Detect which cell encompasses the target text, then output its (x, y) center coordinate. 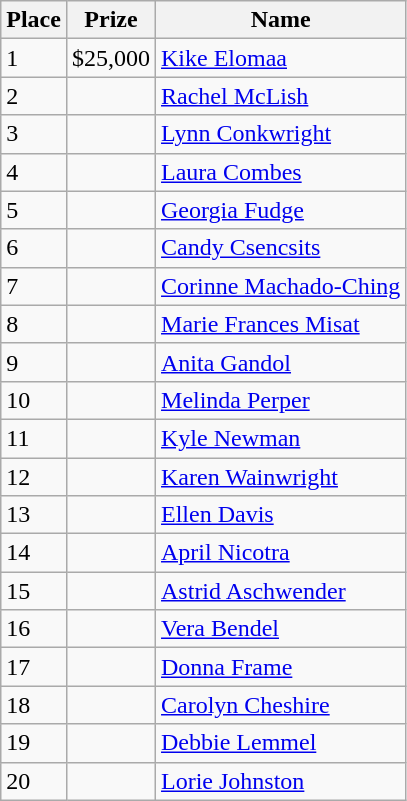
Corinne Machado-Ching (281, 286)
20 (34, 781)
Melinda Perper (281, 400)
2 (34, 96)
Astrid Aschwender (281, 591)
Candy Csencsits (281, 248)
15 (34, 591)
Lorie Johnston (281, 781)
8 (34, 324)
Rachel McLish (281, 96)
Prize (110, 20)
Anita Gandol (281, 362)
Vera Bendel (281, 629)
Ellen Davis (281, 515)
17 (34, 667)
4 (34, 172)
Lynn Conkwright (281, 134)
13 (34, 515)
12 (34, 477)
11 (34, 438)
7 (34, 286)
10 (34, 400)
Laura Combes (281, 172)
3 (34, 134)
Kyle Newman (281, 438)
6 (34, 248)
Debbie Lemmel (281, 743)
1 (34, 58)
9 (34, 362)
Donna Frame (281, 667)
$25,000 (110, 58)
18 (34, 705)
Marie Frances Misat (281, 324)
Georgia Fudge (281, 210)
Name (281, 20)
5 (34, 210)
Carolyn Cheshire (281, 705)
April Nicotra (281, 553)
Place (34, 20)
Karen Wainwright (281, 477)
16 (34, 629)
Kike Elomaa (281, 58)
19 (34, 743)
14 (34, 553)
